Scan for the cell matching the given text and deliver its (x, y) coordinate at center. 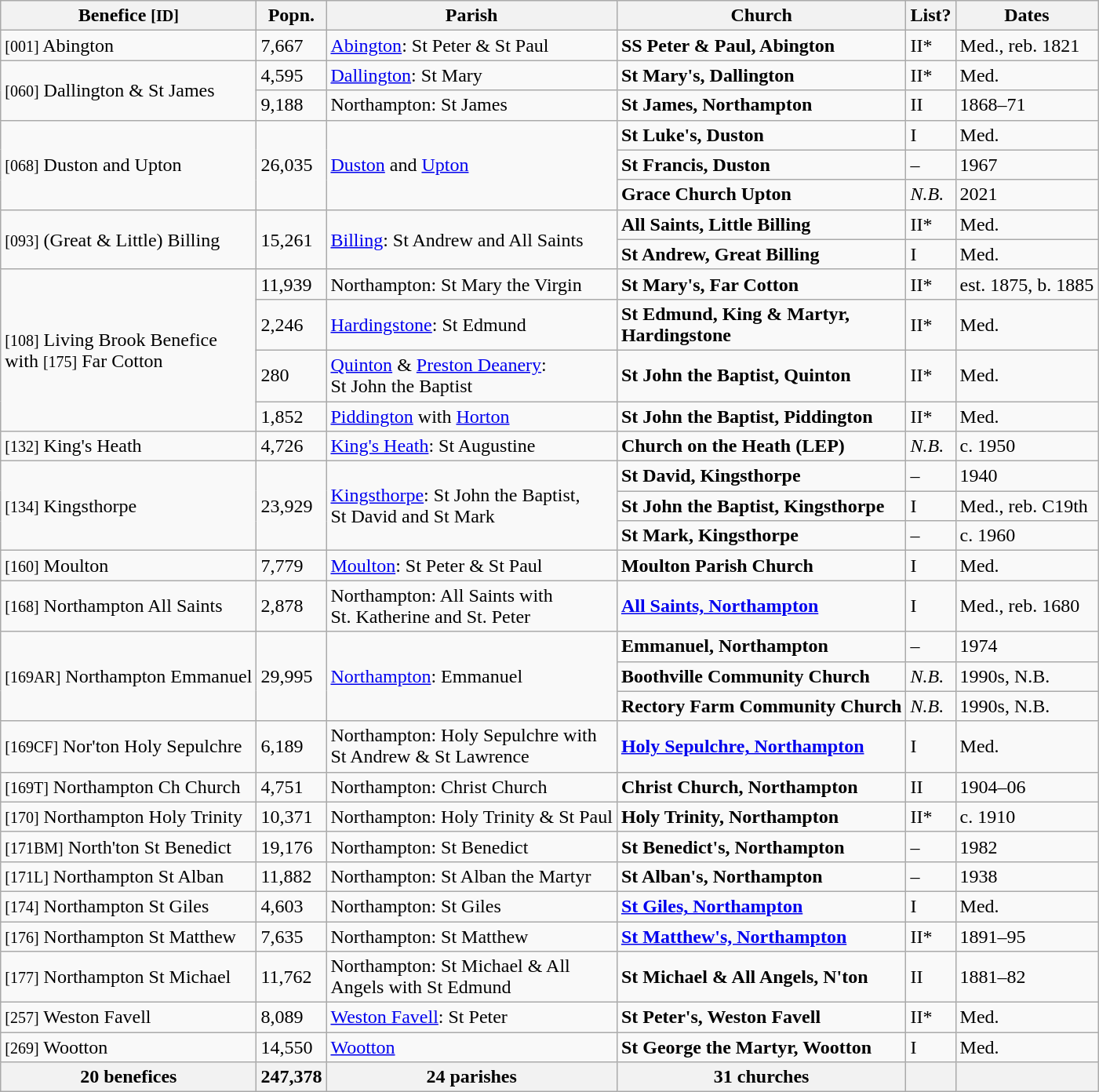
Church (761, 16)
1940 (1027, 476)
20 benefices (129, 1077)
Holy Trinity, Northampton (761, 817)
Northampton: St Benedict (471, 846)
Weston Favell: St Peter (471, 1017)
Kingsthorpe: St John the Baptist,St David and St Mark (471, 506)
[171L] Northampton St Alban (129, 876)
SS Peter & Paul, Abington (761, 45)
[160] Moulton (129, 566)
[168] Northampton All Saints (129, 606)
29,995 (292, 676)
15,261 (292, 239)
[170] Northampton Holy Trinity (129, 817)
St David, Kingsthorpe (761, 476)
Northampton: Christ Church (471, 787)
St Edmund, King & Martyr,Hardingstone (761, 325)
Billing: St Andrew and All Saints (471, 239)
24 parishes (471, 1077)
Northampton: St Giles (471, 906)
Northampton: St Matthew (471, 936)
Dates (1027, 16)
Hardingstone: St Edmund (471, 325)
1967 (1027, 165)
1982 (1027, 846)
Northampton: St Mary the Virgin (471, 284)
St Andrew, Great Billing (761, 254)
7,779 (292, 566)
All Saints, Northampton (761, 606)
Boothville Community Church (761, 676)
King's Heath: St Augustine (471, 446)
8,089 (292, 1017)
St Mary's, Dallington (761, 75)
St George the Martyr, Wootton (761, 1047)
Emmanuel, Northampton (761, 646)
Popn. (292, 16)
[132] King's Heath (129, 446)
St Benedict's, Northampton (761, 846)
[169AR] Northampton Emmanuel (129, 676)
Abington: St Peter & St Paul (471, 45)
Northampton: Holy Sepulchre withSt Andrew & St Lawrence (471, 747)
1,852 (292, 417)
1938 (1027, 876)
[093] (Great & Little) Billing (129, 239)
31 churches (761, 1077)
14,550 (292, 1047)
10,371 (292, 817)
St Luke's, Duston (761, 135)
Moulton Parish Church (761, 566)
[060] Dallington & St James (129, 90)
4,595 (292, 75)
26,035 (292, 165)
[169CF] Nor'ton Holy Sepulchre (129, 747)
[134] Kingsthorpe (129, 506)
c. 1960 (1027, 536)
St Mary's, Far Cotton (761, 284)
Church on the Heath (LEP) (761, 446)
Med., reb. 1821 (1027, 45)
Parish (471, 16)
Dallington: St Mary (471, 75)
[176] Northampton St Matthew (129, 936)
2021 (1027, 195)
2,246 (292, 325)
247,378 (292, 1077)
List? (930, 16)
[269] Wootton (129, 1047)
St Francis, Duston (761, 165)
Benefice [ID] (129, 16)
Grace Church Upton (761, 195)
Northampton: Holy Trinity & St Paul (471, 817)
23,929 (292, 506)
Holy Sepulchre, Northampton (761, 747)
St John the Baptist, Kingsthorpe (761, 506)
4,751 (292, 787)
9,188 (292, 105)
Quinton & Preston Deanery:St John the Baptist (471, 375)
Northampton: All Saints withSt. Katherine and St. Peter (471, 606)
7,635 (292, 936)
1891–95 (1027, 936)
[177] Northampton St Michael (129, 977)
Northampton: St Michael & AllAngels with St Edmund (471, 977)
Northampton: St James (471, 105)
c. 1950 (1027, 446)
[108] Living Brook Beneficewith [175] Far Cotton (129, 350)
11,939 (292, 284)
1974 (1027, 646)
Rectory Farm Community Church (761, 706)
St Michael & All Angels, N'ton (761, 977)
[174] Northampton St Giles (129, 906)
St Alban's, Northampton (761, 876)
4,726 (292, 446)
St Peter's, Weston Favell (761, 1017)
c. 1910 (1027, 817)
St John the Baptist, Piddington (761, 417)
Duston and Upton (471, 165)
St John the Baptist, Quinton (761, 375)
St Matthew's, Northampton (761, 936)
280 (292, 375)
Med., reb. C19th (1027, 506)
All Saints, Little Billing (761, 224)
St James, Northampton (761, 105)
6,189 (292, 747)
2,878 (292, 606)
[257] Weston Favell (129, 1017)
Christ Church, Northampton (761, 787)
7,667 (292, 45)
St Mark, Kingsthorpe (761, 536)
[068] Duston and Upton (129, 165)
19,176 (292, 846)
est. 1875, b. 1885 (1027, 284)
1868–71 (1027, 105)
Moulton: St Peter & St Paul (471, 566)
Northampton: St Alban the Martyr (471, 876)
[171BM] North'ton St Benedict (129, 846)
Northampton: Emmanuel (471, 676)
11,762 (292, 977)
[001] Abington (129, 45)
11,882 (292, 876)
Med., reb. 1680 (1027, 606)
St Giles, Northampton (761, 906)
Piddington with Horton (471, 417)
1904–06 (1027, 787)
1881–82 (1027, 977)
4,603 (292, 906)
[169T] Northampton Ch Church (129, 787)
Wootton (471, 1047)
